Return (x, y) of the center of cell containing provided text 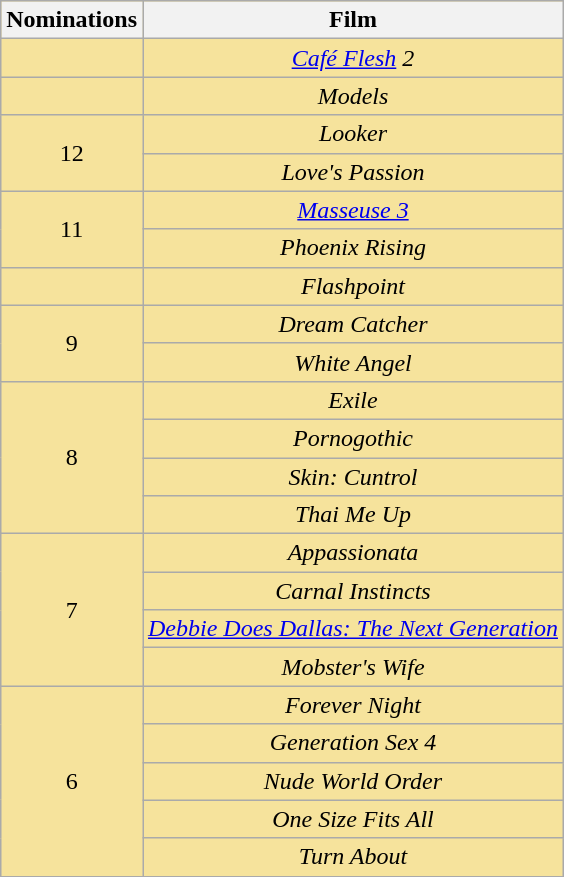
Turn About (352, 857)
Phoenix Rising (352, 248)
Carnal Instincts (352, 591)
8 (72, 457)
Skin: Cuntrol (352, 477)
6 (72, 781)
Nude World Order (352, 781)
Café Flesh 2 (352, 58)
Film (352, 20)
Mobster's Wife (352, 667)
7 (72, 610)
Love's Passion (352, 172)
Models (352, 96)
Dream Catcher (352, 324)
Thai Me Up (352, 515)
Masseuse 3 (352, 210)
White Angel (352, 362)
Looker (352, 134)
Appassionata (352, 553)
One Size Fits All (352, 819)
Pornogothic (352, 438)
Flashpoint (352, 286)
12 (72, 153)
Forever Night (352, 705)
Generation Sex 4 (352, 743)
Nominations (72, 20)
Debbie Does Dallas: The Next Generation (352, 629)
Exile (352, 400)
11 (72, 229)
9 (72, 343)
